Return [X, Y] of the center of cell containing provided text 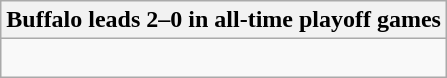
Buffalo leads 2–0 in all-time playoff games [224, 20]
